Return [x, y] of the center of cell containing provided text 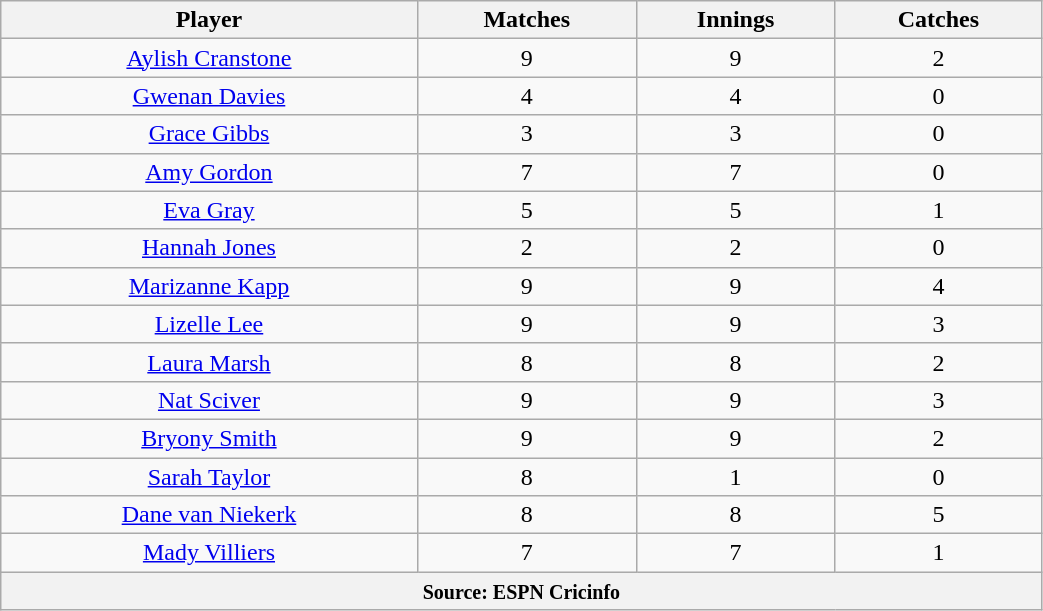
Nat Sciver [209, 400]
Eva Gray [209, 210]
Mady Villiers [209, 553]
Amy Gordon [209, 172]
Grace Gibbs [209, 134]
Sarah Taylor [209, 477]
Source: ESPN Cricinfo [522, 591]
Gwenan Davies [209, 96]
Lizelle Lee [209, 324]
Bryony Smith [209, 438]
Player [209, 20]
Aylish Cranstone [209, 58]
Marizanne Kapp [209, 286]
Laura Marsh [209, 362]
Hannah Jones [209, 248]
Matches [526, 20]
Dane van Niekerk [209, 515]
Catches [938, 20]
Innings [735, 20]
